For the text-containing cell, return its midpoint in (X, Y) coordinate format. 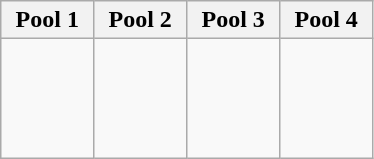
Pool 3 (234, 20)
Pool 2 (140, 20)
Pool 4 (326, 20)
Pool 1 (48, 20)
